From the cell containing the given text, extract its center point as [x, y] coordinate. 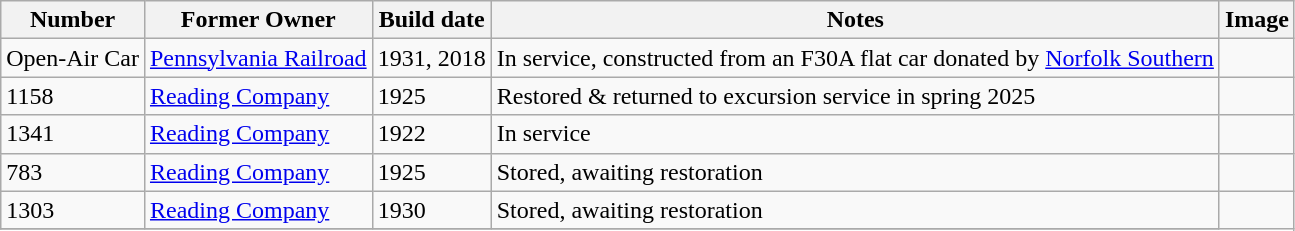
Notes [855, 20]
Pennsylvania Railroad [258, 58]
Build date [432, 20]
1930 [432, 210]
Open-Air Car [73, 58]
In service, constructed from an F30A flat car donated by Norfolk Southern [855, 58]
783 [73, 172]
Image [1256, 20]
1303 [73, 210]
Number [73, 20]
Restored & returned to excursion service in spring 2025 [855, 96]
1158 [73, 96]
In service [855, 134]
1341 [73, 134]
1922 [432, 134]
Former Owner [258, 20]
1931, 2018 [432, 58]
